Capture the cell that displays the provided text and extract its (X, Y) central coordinate. 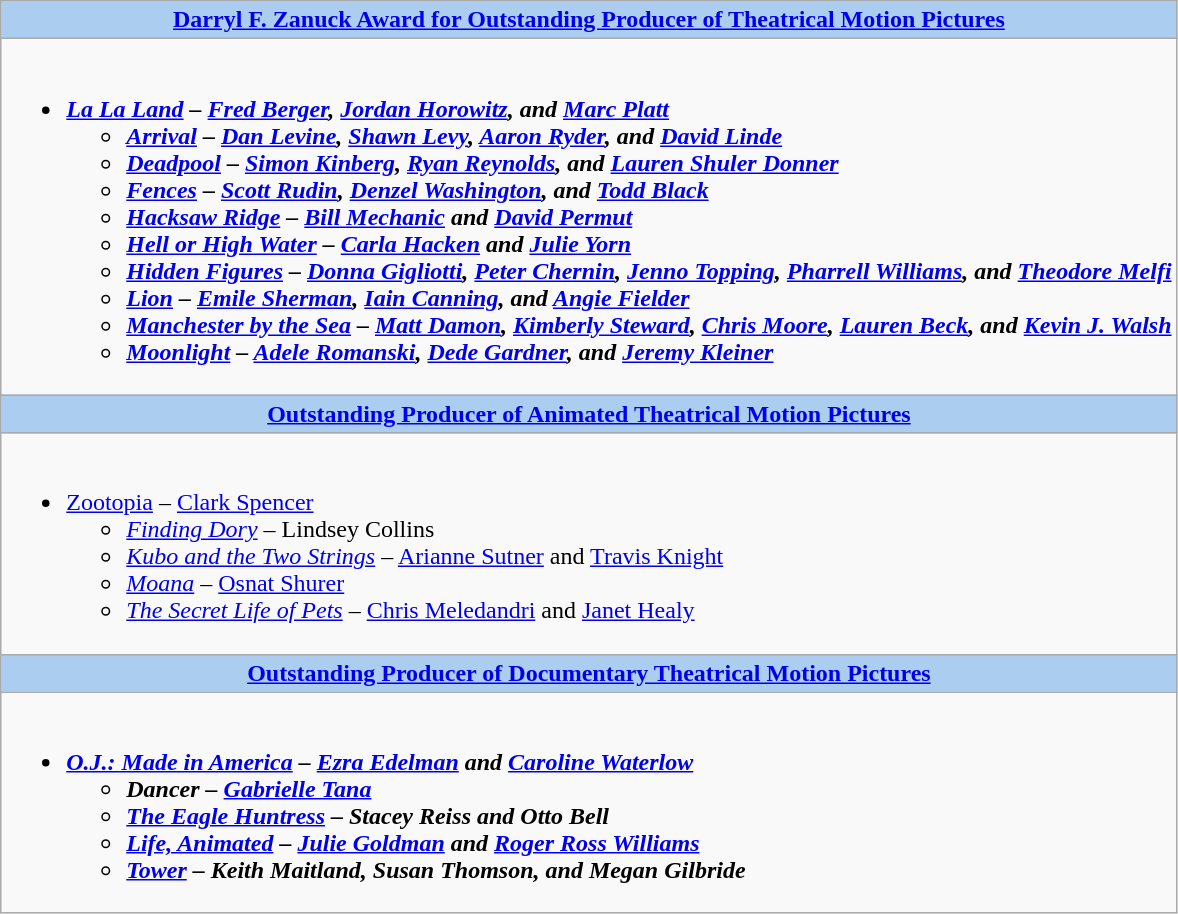
Darryl F. Zanuck Award for Outstanding Producer of Theatrical Motion Pictures (589, 20)
Outstanding Producer of Documentary Theatrical Motion Pictures (589, 673)
Outstanding Producer of Animated Theatrical Motion Pictures (589, 414)
